Provide the (X, Y) coordinate of the cell's center where the given text is located.  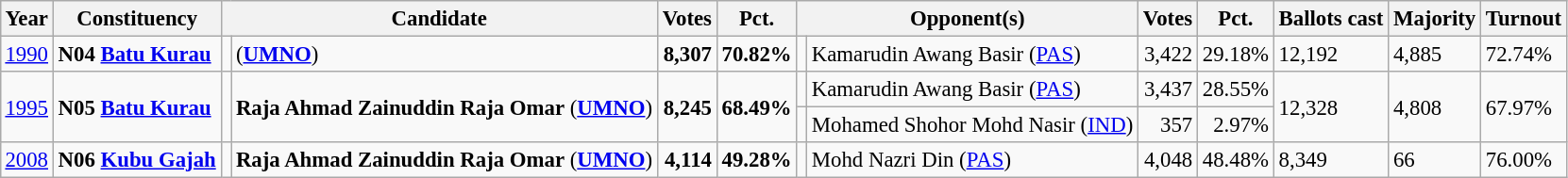
12,192 (1331, 54)
N05 Batu Kurau (137, 107)
N04 Batu Kurau (137, 54)
70.82% (757, 54)
12,328 (1331, 107)
4,808 (1435, 107)
Opponent(s) (968, 19)
3,437 (1169, 89)
67.97% (1524, 107)
Mohd Nazri Din (PAS) (972, 160)
8,307 (687, 54)
Ballots cast (1331, 19)
357 (1169, 125)
8,245 (687, 107)
2008 (26, 160)
4,885 (1435, 54)
Year (26, 19)
4,048 (1169, 160)
8,349 (1331, 160)
Candidate (439, 19)
2.97% (1235, 125)
Majority (1435, 19)
28.55% (1235, 89)
(UMNO) (445, 54)
66 (1435, 160)
Constituency (137, 19)
29.18% (1235, 54)
68.49% (757, 107)
72.74% (1524, 54)
1990 (26, 54)
49.28% (757, 160)
4,114 (687, 160)
Turnout (1524, 19)
N06 Kubu Gajah (137, 160)
1995 (26, 107)
3,422 (1169, 54)
48.48% (1235, 160)
76.00% (1524, 160)
Mohamed Shohor Mohd Nasir (IND) (972, 125)
